Return [X, Y] of the center of cell containing provided text 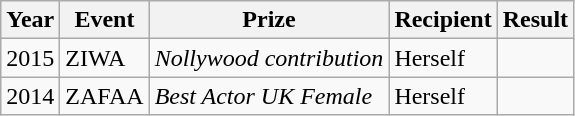
Nollywood contribution [269, 58]
ZIWA [104, 58]
Best Actor UK Female [269, 96]
2015 [30, 58]
ZAFAA [104, 96]
Prize [269, 20]
Event [104, 20]
Result [535, 20]
Year [30, 20]
Recipient [443, 20]
2014 [30, 96]
